Pinpoint the cell where the given text exists, returning its (X, Y) midpoint coordinate. 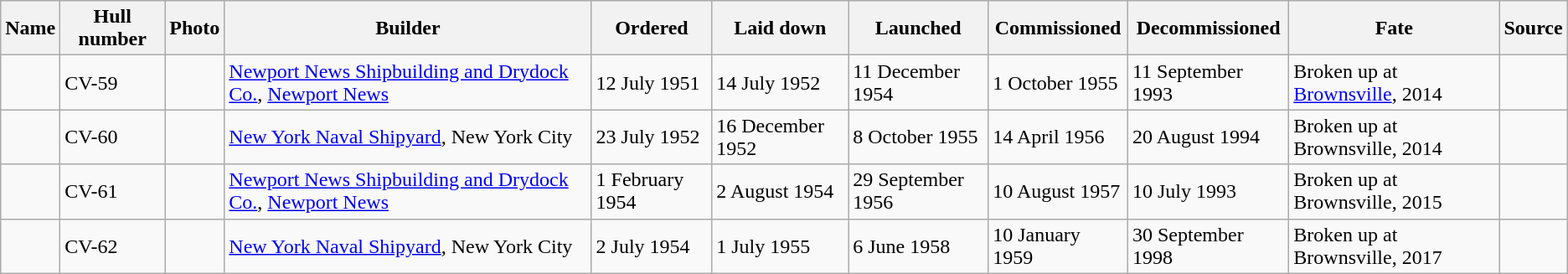
14 April 1956 (1059, 137)
Broken up at Brownsville, 2017 (1394, 246)
CV-60 (112, 137)
Fate (1394, 28)
10 July 1993 (1208, 191)
CV-59 (112, 82)
6 June 1958 (918, 246)
23 July 1952 (652, 137)
Commissioned (1059, 28)
Builder (408, 28)
Broken up at Brownsville, 2015 (1394, 191)
1 February 1954 (652, 191)
16 December 1952 (781, 137)
1 July 1955 (781, 246)
8 October 1955 (918, 137)
Launched (918, 28)
12 July 1951 (652, 82)
10 January 1959 (1059, 246)
CV-62 (112, 246)
Decommissioned (1208, 28)
11 September 1993 (1208, 82)
Photo (194, 28)
10 August 1957 (1059, 191)
Source (1533, 28)
Laid down (781, 28)
2 July 1954 (652, 246)
14 July 1952 (781, 82)
30 September 1998 (1208, 246)
Name (30, 28)
29 September 1956 (918, 191)
11 December 1954 (918, 82)
Hull number (112, 28)
2 August 1954 (781, 191)
1 October 1955 (1059, 82)
20 August 1994 (1208, 137)
Ordered (652, 28)
CV-61 (112, 191)
